Return the (x, y) coordinate for the center point of the cell that contains the specified text.  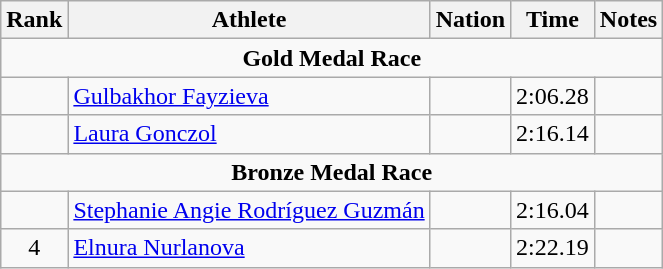
Gold Medal Race (332, 58)
2:16.04 (553, 210)
Nation (470, 20)
2:22.19 (553, 248)
Gulbakhor Fayzieva (249, 96)
Rank (34, 20)
Stephanie Angie Rodríguez Guzmán (249, 210)
Time (553, 20)
Notes (628, 20)
Laura Gonczol (249, 134)
Bronze Medal Race (332, 172)
2:06.28 (553, 96)
2:16.14 (553, 134)
4 (34, 248)
Athlete (249, 20)
Elnura Nurlanova (249, 248)
